Locate the cell with the specified text and output its [X, Y] center coordinate. 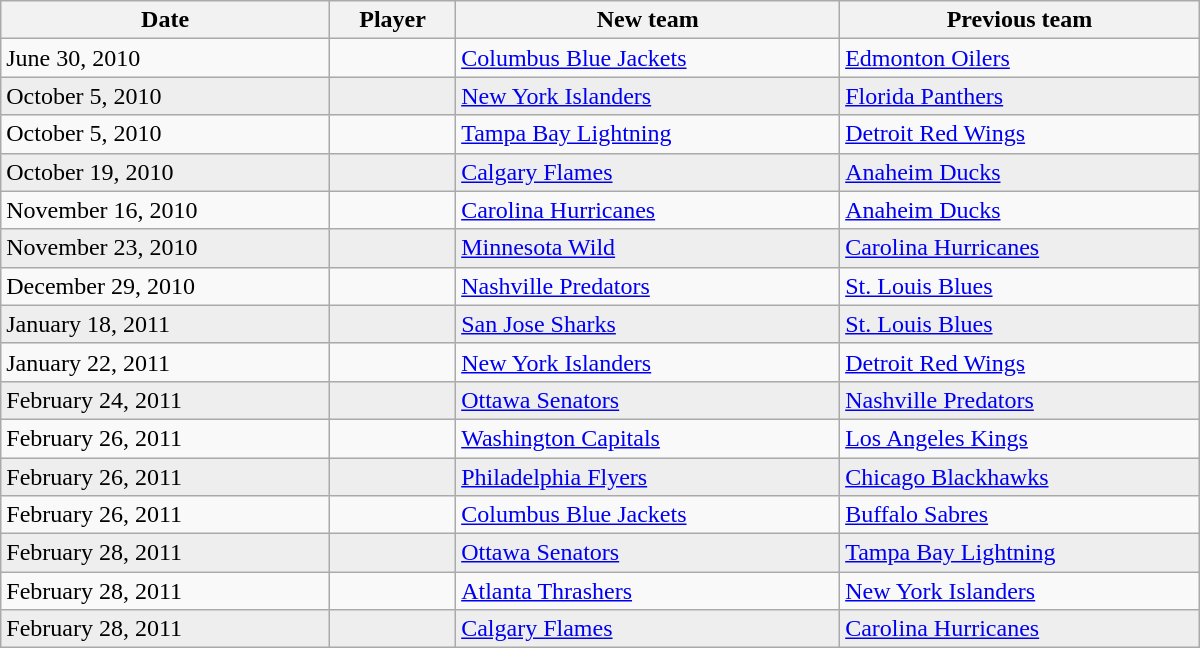
Date [166, 20]
Buffalo Sabres [1020, 515]
Minnesota Wild [648, 248]
Los Angeles Kings [1020, 438]
January 18, 2011 [166, 324]
January 22, 2011 [166, 362]
June 30, 2010 [166, 58]
November 23, 2010 [166, 248]
Previous team [1020, 20]
Chicago Blackhawks [1020, 477]
New team [648, 20]
San Jose Sharks [648, 324]
Player [392, 20]
December 29, 2010 [166, 286]
Florida Panthers [1020, 96]
November 16, 2010 [166, 210]
Atlanta Thrashers [648, 591]
February 24, 2011 [166, 400]
October 19, 2010 [166, 172]
Philadelphia Flyers [648, 477]
Edmonton Oilers [1020, 58]
Washington Capitals [648, 438]
